Detect which cell encompasses the target text, then output its (x, y) center coordinate. 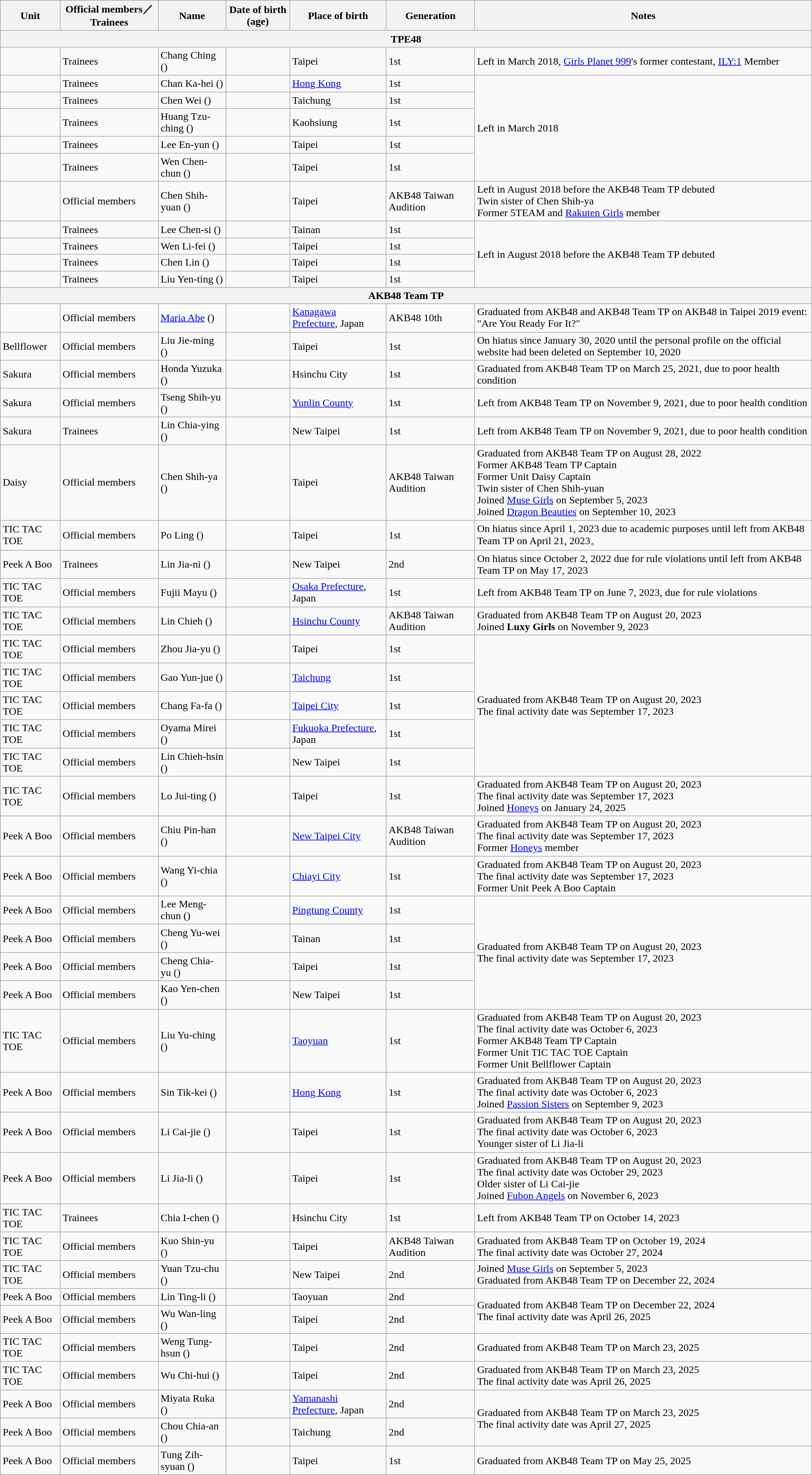
Name (192, 16)
Kuo Shin-yu () (192, 1246)
Left from AKB48 Team TP on June 7, 2023, due for rule violations (643, 593)
Chiayi City (338, 876)
Left in March 2018 (643, 128)
Wang Yi-chia () (192, 876)
Chang Fa-fa () (192, 706)
Official members／Trainees (109, 16)
Chen Wei () (192, 100)
Weng Tung-hsun () (192, 1348)
Left in March 2018, Girls Planet 999's former contestant, ILY:1 Member (643, 61)
Lin Chieh () (192, 621)
Liu Yu-ching () (192, 1041)
Lin Chia-ying () (192, 430)
Wu Chi-hui () (192, 1376)
Graduated from AKB48 Team TP on August 20, 2023The final activity date was September 17, 2023Joined Honeys on January 24, 2025 (643, 796)
Li Cai-jie () (192, 1132)
Graduated from AKB48 Team TP on October 19, 2024The final activity date was October 27, 2024 (643, 1246)
Pingtung County (338, 910)
AKB48 Team TP (406, 296)
Kanagawa Prefecture, Japan (338, 318)
Lo Jui-ting () (192, 796)
Graduated from AKB48 and AKB48 Team TP on AKB48 in Taipei 2019 event: "Are You Ready For It?" (643, 318)
Graduated from AKB48 Team TP on March 25, 2021, due to poor health condition (643, 374)
Daisy (30, 483)
Chia I-chen () (192, 1218)
Yunlin County (338, 403)
Lin Ting-li () (192, 1297)
Yamanashi Prefecture, Japan (338, 1404)
Graduated from AKB48 Team TP on March 23, 2025 (643, 1348)
On hiatus since January 30, 2020 until the personal profile on the official website had been deleted on September 10, 2020 (643, 346)
On hiatus since April 1, 2023 due to academic purposes until left from AKB48 Team TP on April 21, 2023。 (643, 535)
Sin Tik-kei () (192, 1092)
Hsinchu County (338, 621)
Chan Ka-hei () (192, 83)
Lee En-yun () (192, 145)
Bellflower (30, 346)
Li Jia-li () (192, 1178)
Graduated from AKB48 Team TP on August 20, 2023Joined Luxy Girls on November 9, 2023 (643, 621)
Tseng Shih-yu () (192, 403)
Wen Chen-chun () (192, 168)
Date of birth (age) (258, 16)
Chang Ching () (192, 61)
Joined Muse Girls on September 5, 2023Graduated from AKB48 Team TP on December 22, 2024 (643, 1274)
Place of birth (338, 16)
Generation (430, 16)
Graduated from AKB48 Team TP on December 22, 2024The final activity date was April 26, 2025 (643, 1311)
Kao Yen-chen () (192, 995)
Lin Jia-ni () (192, 564)
Cheng Yu-wei () (192, 938)
Graduated from AKB48 Team TP on March 23, 2025The final activity date was April 26, 2025 (643, 1376)
Left in August 2018 before the AKB48 Team TP debutedTwin sister of Chen Shih-yaFormer 5TEAM and Rakuten Girls member (643, 201)
Graduated from AKB48 Team TP on March 23, 2025The final activity date was April 27, 2025 (643, 1418)
Liu Yen-ting () (192, 279)
Graduated from AKB48 Team TP on August 20, 2023The final activity date was September 17, 2023Former Unit Peek A Boo Captain (643, 876)
Chen Shih-yuan () (192, 201)
Lin Chieh-hsin () (192, 762)
Chen Lin () (192, 263)
Po Ling () (192, 535)
Cheng Chia-yu () (192, 967)
Osaka Prefecture, Japan (338, 593)
Graduated from AKB48 Team TP on May 25, 2025 (643, 1461)
Huang Tzu-ching () (192, 122)
On hiatus since October 2, 2022 due for rule violations until left from AKB48 Team TP on May 17, 2023 (643, 564)
Tung Zih-syuan () (192, 1461)
Graduated from AKB48 Team TP on August 20, 2023The final activity date was October 6, 2023Younger sister of Li Jia-li (643, 1132)
Graduated from AKB48 Team TP on August 20, 2023The final activity date was September 17, 2023Former Honeys member (643, 836)
Maria Abe () (192, 318)
Unit (30, 16)
Graduated from AKB48 Team TP on August 20, 2023The final activity date was October 6, 2023Joined Passion Sisters on September 9, 2023 (643, 1092)
Chou Chia-an () (192, 1432)
AKB48 10th (430, 318)
Zhou Jia-yu () (192, 649)
Chen Shih-ya () (192, 483)
Miyata Ruka () (192, 1404)
Wen Li-fei () (192, 246)
Kaohsiung (338, 122)
Left in August 2018 before the AKB48 Team TP debuted (643, 254)
Gao Yun-jue () (192, 677)
TPE48 (406, 39)
Left from AKB48 Team TP on October 14, 2023 (643, 1218)
Lee Meng-chun () (192, 910)
Lee Chen-si () (192, 230)
Oyama Mirei () (192, 733)
Liu Jie-ming () (192, 346)
Wu Wan-ling () (192, 1319)
Honda Yuzuka () (192, 374)
Fujii Mayu () (192, 593)
New Taipei City (338, 836)
Chiu Pin-han () (192, 836)
Taipei City (338, 706)
Fukuoka Prefecture, Japan (338, 733)
Yuan Tzu-chu () (192, 1274)
Notes (643, 16)
